Determine the (x, y) coordinate at the center of the cell enclosing the given text.  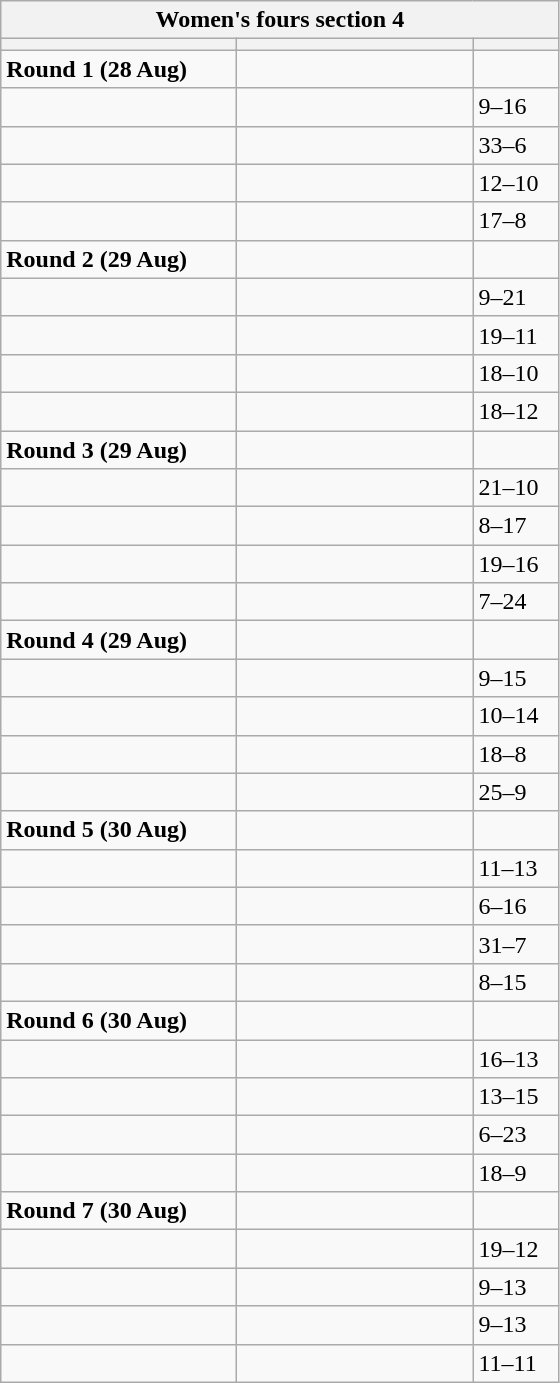
19–12 (516, 1249)
Women's fours section 4 (280, 20)
11–13 (516, 868)
Round 2 (29 Aug) (119, 259)
25–9 (516, 792)
12–10 (516, 183)
Round 5 (30 Aug) (119, 830)
Round 4 (29 Aug) (119, 640)
18–8 (516, 754)
10–14 (516, 716)
8–17 (516, 526)
9–21 (516, 297)
6–23 (516, 1135)
18–10 (516, 373)
9–16 (516, 107)
16–13 (516, 1059)
18–12 (516, 411)
7–24 (516, 602)
19–16 (516, 564)
21–10 (516, 488)
Round 3 (29 Aug) (119, 449)
31–7 (516, 944)
13–15 (516, 1097)
17–8 (516, 221)
Round 1 (28 Aug) (119, 69)
19–11 (516, 335)
18–9 (516, 1173)
11–11 (516, 1363)
Round 6 (30 Aug) (119, 1020)
Round 7 (30 Aug) (119, 1211)
8–15 (516, 982)
6–16 (516, 906)
9–15 (516, 678)
33–6 (516, 145)
